Extract the [X, Y] coordinate from the center of the cell holding the provided text.  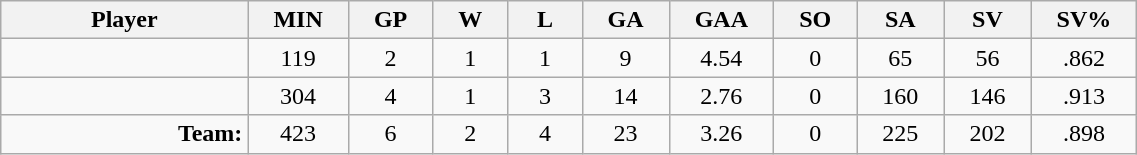
.898 [1084, 134]
MIN [298, 20]
56 [988, 58]
.862 [1084, 58]
GAA [721, 20]
2.76 [721, 96]
W [470, 20]
304 [298, 96]
GA [626, 20]
Player [124, 20]
3 [545, 96]
146 [988, 96]
160 [900, 96]
14 [626, 96]
SV [988, 20]
.913 [1084, 96]
Team: [124, 134]
202 [988, 134]
SV% [1084, 20]
65 [900, 58]
423 [298, 134]
4.54 [721, 58]
L [545, 20]
GP [390, 20]
3.26 [721, 134]
23 [626, 134]
9 [626, 58]
6 [390, 134]
SA [900, 20]
119 [298, 58]
SO [816, 20]
225 [900, 134]
